Search for the cell housing the specified text and yield its (x, y) center coordinate. 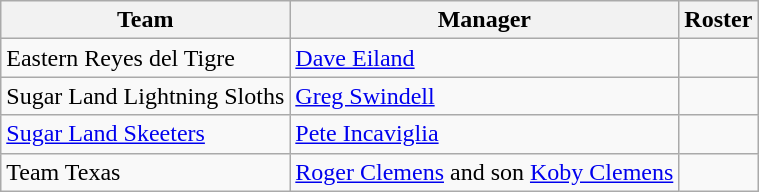
Dave Eiland (484, 58)
Pete Incaviglia (484, 134)
Roster (718, 20)
Team Texas (146, 172)
Roger Clemens and son Koby Clemens (484, 172)
Manager (484, 20)
Sugar Land Lightning Sloths (146, 96)
Team (146, 20)
Greg Swindell (484, 96)
Sugar Land Skeeters (146, 134)
Eastern Reyes del Tigre (146, 58)
